Provide the [x, y] coordinate of the cell's center where the given text is located.  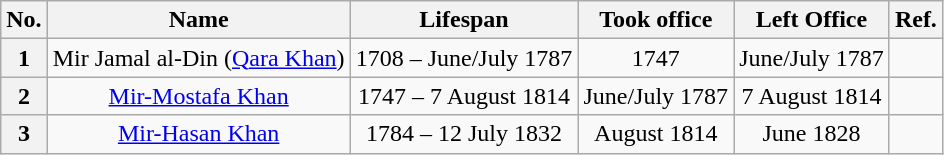
Mir-Mostafa Khan [198, 96]
Left Office [812, 20]
1747 – 7 August 1814 [464, 96]
Took office [656, 20]
No. [24, 20]
Name [198, 20]
1784 – 12 July 1832 [464, 134]
3 [24, 134]
2 [24, 96]
Ref. [916, 20]
7 August 1814 [812, 96]
1708 – June/July 1787 [464, 58]
August 1814 [656, 134]
Mir Jamal al-Din (Qara Khan) [198, 58]
June 1828 [812, 134]
1747 [656, 58]
Mir-Hasan Khan [198, 134]
Lifespan [464, 20]
1 [24, 58]
